Search for the cell housing the specified text and yield its (x, y) center coordinate. 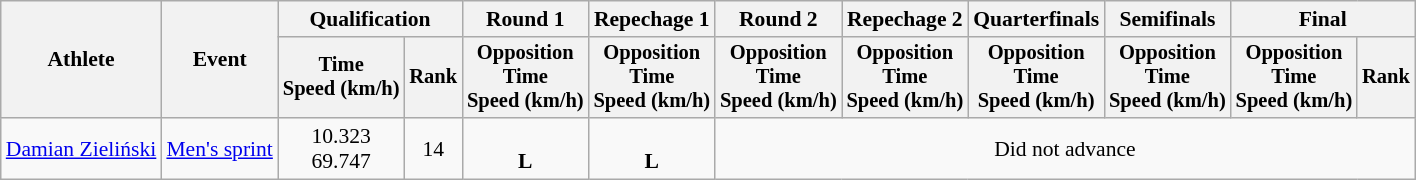
Damian Zieliński (82, 148)
Men's sprint (220, 148)
Round 1 (526, 19)
Repechage 1 (652, 19)
Final (1323, 19)
Semifinals (1168, 19)
Round 2 (778, 19)
14 (433, 148)
Quarterfinals (1036, 19)
Qualification (370, 19)
TimeSpeed (km/h) (342, 78)
10.32369.747 (342, 148)
Event (220, 60)
Athlete (82, 60)
Did not advance (1065, 148)
Repechage 2 (906, 19)
